Extract the (X, Y) coordinate from the center of the cell holding the provided text.  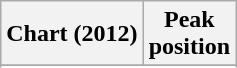
Peakposition (189, 34)
Chart (2012) (72, 34)
